Locate the cell with the specified text and output its [X, Y] center coordinate. 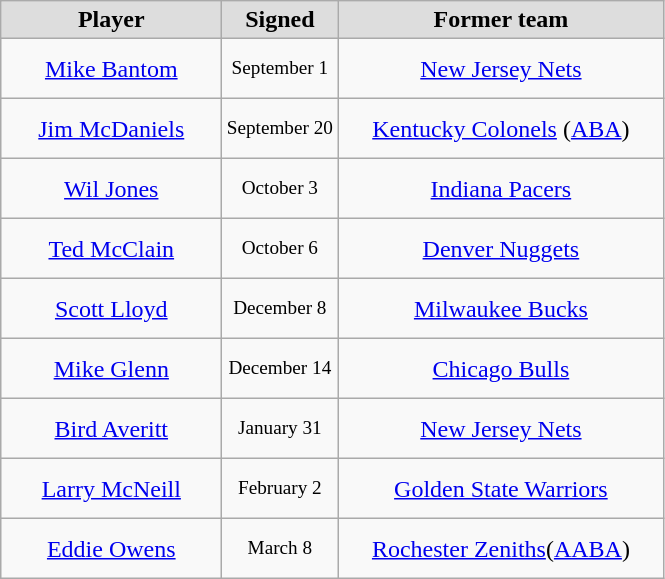
Jim McDaniels [112, 129]
Golden State Warriors [501, 489]
October 6 [280, 249]
January 31 [280, 429]
Larry McNeill [112, 489]
October 3 [280, 189]
Chicago Bulls [501, 369]
Mike Bantom [112, 69]
Indiana Pacers [501, 189]
February 2 [280, 489]
Player [112, 20]
Ted McClain [112, 249]
Former team [501, 20]
December 14 [280, 369]
Eddie Owens [112, 549]
December 8 [280, 309]
Bird Averitt [112, 429]
September 1 [280, 69]
Denver Nuggets [501, 249]
March 8 [280, 549]
September 20 [280, 129]
Kentucky Colonels (ABA) [501, 129]
Signed [280, 20]
Milwaukee Bucks [501, 309]
Wil Jones [112, 189]
Rochester Zeniths(AABA) [501, 549]
Scott Lloyd [112, 309]
Mike Glenn [112, 369]
